Find where the given text appears and provide that cell's center as [x, y] coordinate. 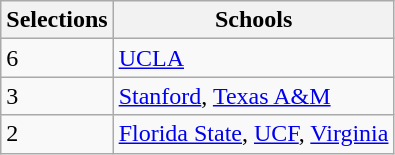
Selections [57, 20]
3 [57, 96]
UCLA [254, 58]
6 [57, 58]
Schools [254, 20]
Florida State, UCF, Virginia [254, 134]
Stanford, Texas A&M [254, 96]
2 [57, 134]
